Return (x, y) of the center of cell containing provided text 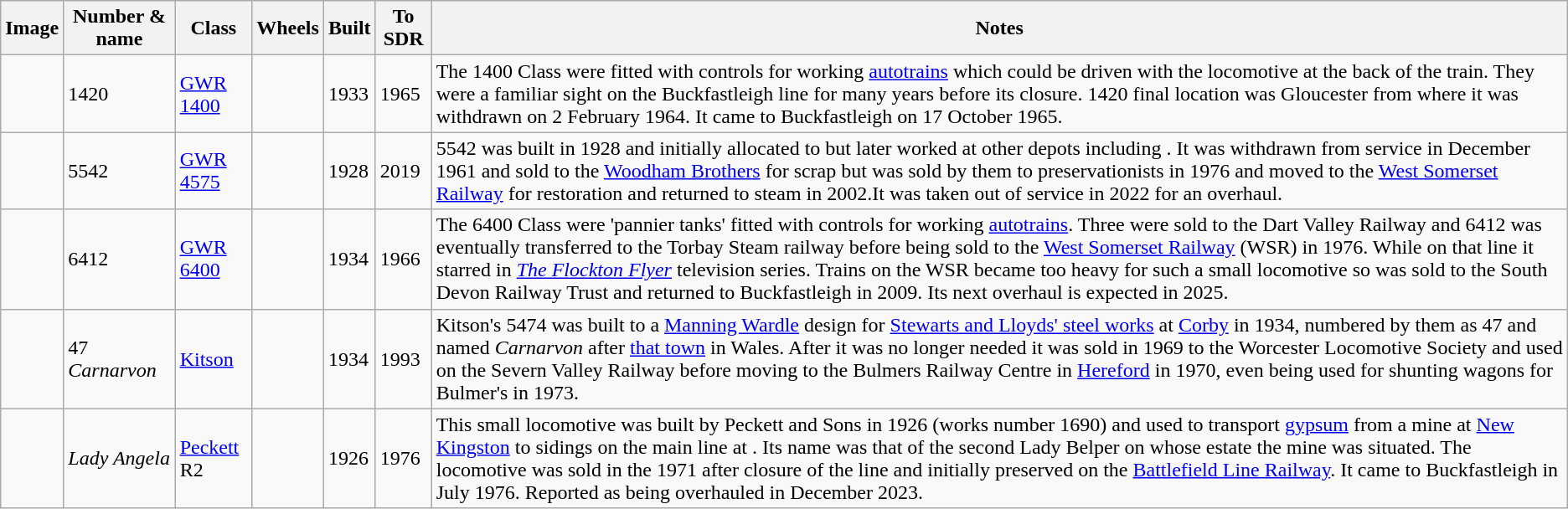
1993 (404, 358)
GWR 1400 (214, 94)
Peckett R2 (214, 459)
5542 (119, 171)
GWR 4575 (214, 171)
6412 (119, 260)
Notes (999, 28)
Number & name (119, 28)
1966 (404, 260)
Class (214, 28)
Built (349, 28)
Kitson (214, 358)
1420 (119, 94)
47 Carnarvon (119, 358)
1976 (404, 459)
Image (32, 28)
GWR 6400 (214, 260)
To SDR (404, 28)
Lady Angela (119, 459)
2019 (404, 171)
Wheels (288, 28)
1928 (349, 171)
1926 (349, 459)
1933 (349, 94)
1965 (404, 94)
